Extract the [x, y] coordinate from the center of the cell holding the provided text.  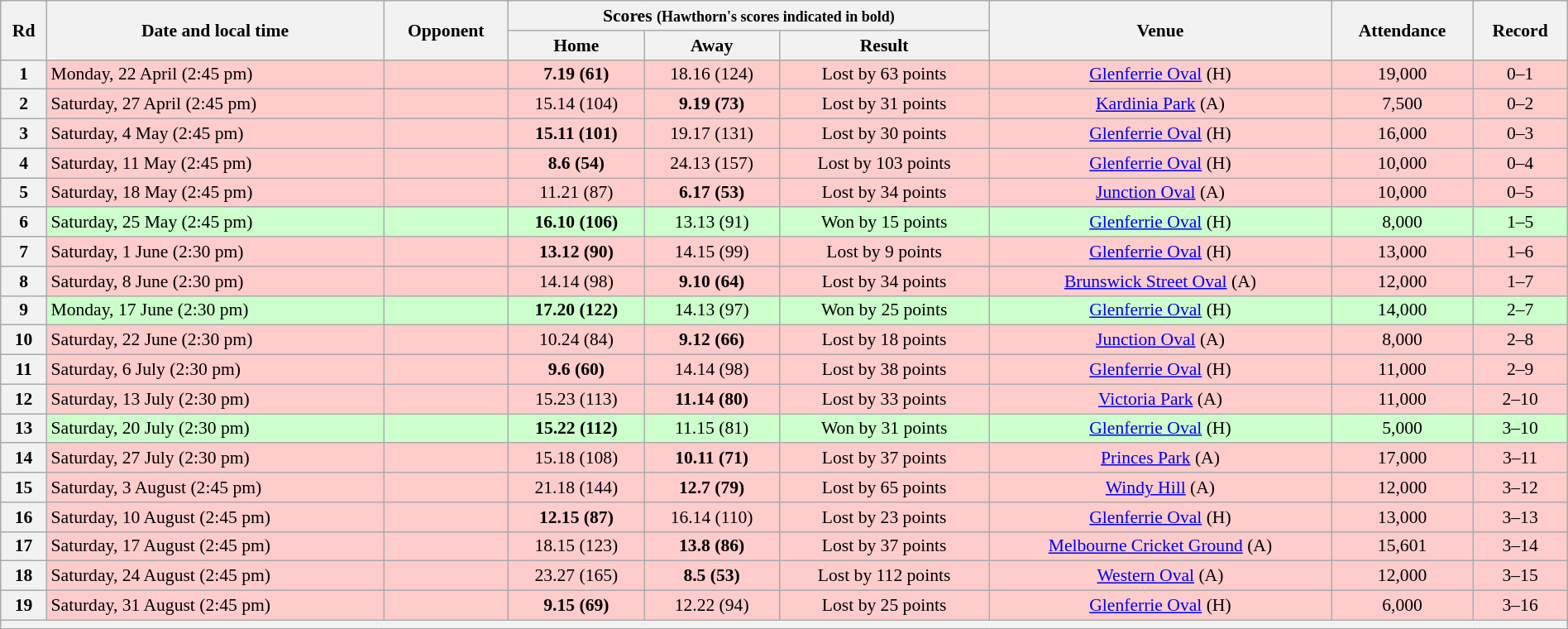
24.13 (157) [712, 163]
2–9 [1520, 370]
11.21 (87) [576, 193]
Saturday, 17 August (2:45 pm) [215, 546]
17.20 (122) [576, 310]
23.27 (165) [576, 576]
Home [576, 46]
Saturday, 3 August (2:45 pm) [215, 487]
3–16 [1520, 606]
9.19 (73) [712, 104]
12.7 (79) [712, 487]
15.22 (112) [576, 429]
Saturday, 20 July (2:30 pm) [215, 429]
15.18 (108) [576, 459]
9 [24, 310]
6.17 (53) [712, 193]
18.15 (123) [576, 546]
0–4 [1520, 163]
6 [24, 223]
15.23 (113) [576, 399]
16.10 (106) [576, 223]
Result [883, 46]
9.12 (66) [712, 340]
8.6 (54) [576, 163]
Rd [24, 30]
17 [24, 546]
Lost by 25 points [883, 606]
5 [24, 193]
15 [24, 487]
Monday, 22 April (2:45 pm) [215, 74]
Saturday, 25 May (2:45 pm) [215, 223]
14 [24, 459]
0–5 [1520, 193]
8.5 (53) [712, 576]
2–10 [1520, 399]
Western Oval (A) [1160, 576]
Saturday, 18 May (2:45 pm) [215, 193]
Record [1520, 30]
Saturday, 10 August (2:45 pm) [215, 517]
Saturday, 31 August (2:45 pm) [215, 606]
15.11 (101) [576, 134]
19,000 [1403, 74]
7,500 [1403, 104]
Away [712, 46]
7 [24, 252]
3–11 [1520, 459]
7.19 (61) [576, 74]
12.15 (87) [576, 517]
4 [24, 163]
Saturday, 4 May (2:45 pm) [215, 134]
19.17 (131) [712, 134]
Saturday, 27 April (2:45 pm) [215, 104]
Kardinia Park (A) [1160, 104]
16,000 [1403, 134]
2–8 [1520, 340]
14.15 (99) [712, 252]
15.14 (104) [576, 104]
Saturday, 24 August (2:45 pm) [215, 576]
16 [24, 517]
14,000 [1403, 310]
Scores (Hawthorn's scores indicated in bold) [749, 16]
13 [24, 429]
Opponent [447, 30]
10.11 (71) [712, 459]
3–10 [1520, 429]
3–12 [1520, 487]
Saturday, 13 July (2:30 pm) [215, 399]
Date and local time [215, 30]
13.8 (86) [712, 546]
9.15 (69) [576, 606]
0–3 [1520, 134]
18.16 (124) [712, 74]
Saturday, 11 May (2:45 pm) [215, 163]
14.13 (97) [712, 310]
11.14 (80) [712, 399]
1 [24, 74]
Won by 31 points [883, 429]
17,000 [1403, 459]
Monday, 17 June (2:30 pm) [215, 310]
8 [24, 281]
3–15 [1520, 576]
9.10 (64) [712, 281]
6,000 [1403, 606]
Brunswick Street Oval (A) [1160, 281]
13.13 (91) [712, 223]
13.12 (90) [576, 252]
3 [24, 134]
Victoria Park (A) [1160, 399]
15,601 [1403, 546]
Lost by 103 points [883, 163]
11.15 (81) [712, 429]
Lost by 9 points [883, 252]
1–5 [1520, 223]
Saturday, 1 June (2:30 pm) [215, 252]
11 [24, 370]
Saturday, 22 June (2:30 pm) [215, 340]
Lost by 112 points [883, 576]
1–6 [1520, 252]
10 [24, 340]
Lost by 63 points [883, 74]
9.6 (60) [576, 370]
3–14 [1520, 546]
2–7 [1520, 310]
2 [24, 104]
5,000 [1403, 429]
Saturday, 27 July (2:30 pm) [215, 459]
21.18 (144) [576, 487]
Lost by 33 points [883, 399]
19 [24, 606]
Lost by 18 points [883, 340]
0–1 [1520, 74]
3–13 [1520, 517]
10.24 (84) [576, 340]
Melbourne Cricket Ground (A) [1160, 546]
Lost by 31 points [883, 104]
Lost by 23 points [883, 517]
1–7 [1520, 281]
Saturday, 6 July (2:30 pm) [215, 370]
Won by 15 points [883, 223]
16.14 (110) [712, 517]
0–2 [1520, 104]
Venue [1160, 30]
Lost by 38 points [883, 370]
12 [24, 399]
Saturday, 8 June (2:30 pm) [215, 281]
Windy Hill (A) [1160, 487]
Attendance [1403, 30]
Princes Park (A) [1160, 459]
18 [24, 576]
Lost by 65 points [883, 487]
12.22 (94) [712, 606]
Lost by 30 points [883, 134]
Won by 25 points [883, 310]
